Extract the [X, Y] coordinate from the center of the cell holding the provided text.  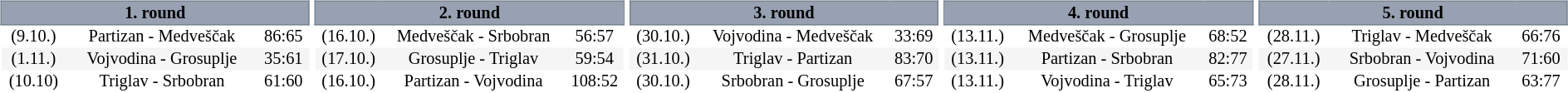
(9.10.) [33, 37]
4. round [1098, 12]
108:52 [595, 81]
Srbobran - Grosuplje [792, 81]
63:77 [1541, 81]
Vojvodina - Triglav [1107, 81]
2. round [470, 12]
1. round [154, 12]
(1.11.) [33, 60]
82:77 [1227, 60]
33:69 [914, 37]
66:76 [1541, 37]
68:52 [1227, 37]
56:57 [595, 37]
Medveščak - Grosuplje [1107, 37]
Partizan - Srbobran [1107, 60]
61:60 [283, 81]
(10.10) [33, 81]
Partizan - Medveščak [163, 37]
86:65 [283, 37]
Triglav - Partizan [792, 60]
Partizan - Vojvodina [473, 81]
Vojvodina - Grosuplje [163, 60]
(31.10.) [663, 60]
5. round [1414, 12]
Grosuplje - Partizan [1422, 81]
(27.11.) [1294, 60]
65:73 [1227, 81]
83:70 [914, 60]
(17.10.) [349, 60]
71:60 [1541, 60]
Grosuplje - Triglav [473, 60]
Vojvodina - Medveščak [792, 37]
3. round [784, 12]
59:54 [595, 60]
35:61 [283, 60]
Medveščak - Srbobran [473, 37]
Triglav - Srbobran [163, 81]
Srbobran - Vojvodina [1422, 60]
Triglav - Medveščak [1422, 37]
67:57 [914, 81]
